Identify which cell holds the provided text, then report its (x, y) central coordinate. 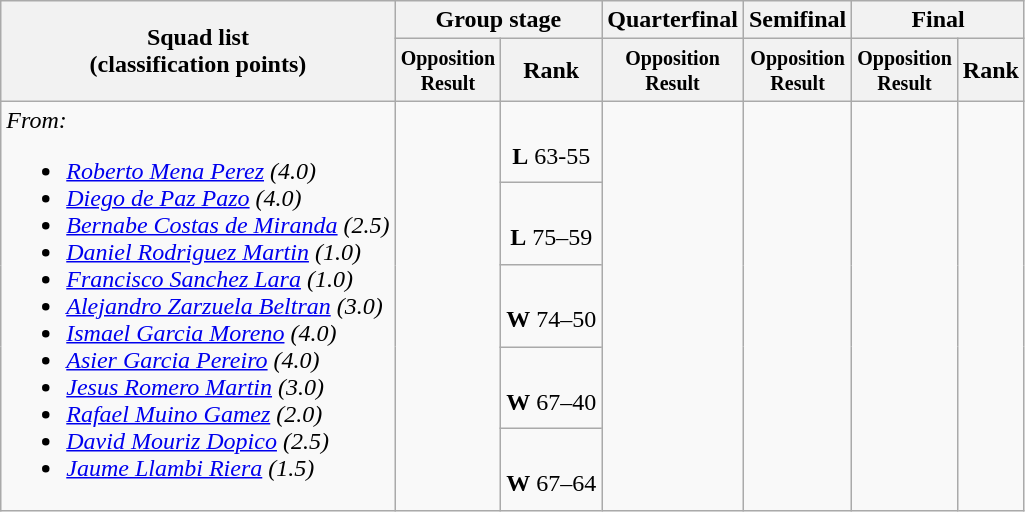
Group stage (498, 20)
W 67–64 (552, 470)
W 74–50 (552, 306)
Final (938, 20)
Squad list(classification points) (198, 51)
L 75–59 (552, 224)
L 63-55 (552, 142)
Semifinal (797, 20)
W 67–40 (552, 388)
Quarterfinal (673, 20)
